Capture the cell that displays the provided text and extract its [X, Y] central coordinate. 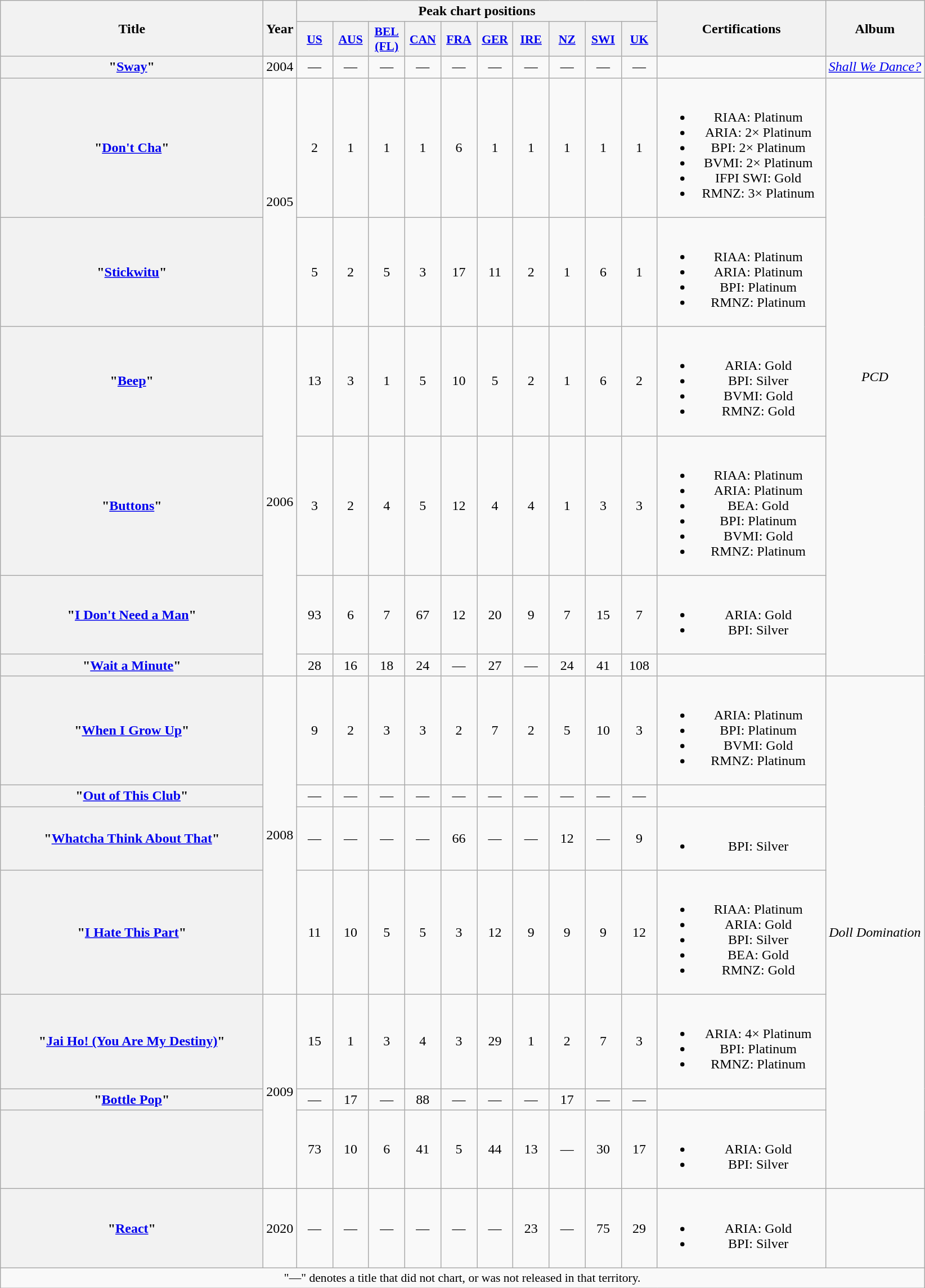
2005 [280, 202]
RIAA: PlatinumARIA: GoldBPI: SilverBEA: GoldRMNZ: Gold [742, 932]
BPI: Silver [742, 838]
2004 [280, 67]
2020 [280, 1228]
2006 [280, 501]
CAN [423, 39]
88 [423, 1099]
"React" [132, 1228]
"I Hate This Part" [132, 932]
"When I Grow Up" [132, 730]
RIAA: PlatinumARIA: PlatinumBPI: PlatinumRMNZ: Platinum [742, 272]
23 [531, 1228]
ARIA: PlatinumBPI: PlatinumBVMI: GoldRMNZ: Platinum [742, 730]
20 [495, 615]
"Bottle Pop" [132, 1099]
"Wait a Minute" [132, 665]
US [315, 39]
"Out of This Club" [132, 795]
16 [351, 665]
66 [459, 838]
GER [495, 39]
"Buttons" [132, 506]
18 [387, 665]
IRE [531, 39]
PCD [874, 377]
30 [603, 1150]
BEL(FL) [387, 39]
44 [495, 1150]
ARIA: 4× PlatinumBPI: PlatinumRMNZ: Platinum [742, 1041]
27 [495, 665]
Peak chart positions [477, 11]
"Don't Cha" [132, 147]
"Whatcha Think About That" [132, 838]
Shall We Dance? [874, 67]
SWI [603, 39]
UK [639, 39]
"I Don't Need a Man" [132, 615]
67 [423, 615]
108 [639, 665]
FRA [459, 39]
RIAA: PlatinumARIA: PlatinumBEA: GoldBPI: PlatinumBVMI: GoldRMNZ: Platinum [742, 506]
2009 [280, 1092]
RIAA: PlatinumARIA: 2× PlatinumBPI: 2× PlatinumBVMI: 2× PlatinumIFPI SWI: GoldRMNZ: 3× Platinum [742, 147]
"Sway" [132, 67]
"Jai Ho! (You Are My Destiny)" [132, 1041]
"—" denotes a title that did not chart, or was not released in that territory. [462, 1278]
Title [132, 28]
73 [315, 1150]
75 [603, 1228]
Album [874, 28]
"Stickwitu" [132, 272]
Doll Domination [874, 932]
AUS [351, 39]
2008 [280, 835]
28 [315, 665]
Certifications [742, 28]
NZ [567, 39]
93 [315, 615]
ARIA: GoldBPI: SilverBVMI: GoldRMNZ: Gold [742, 381]
Year [280, 28]
"Beep" [132, 381]
